From the cell containing the given text, extract its center point as (x, y) coordinate. 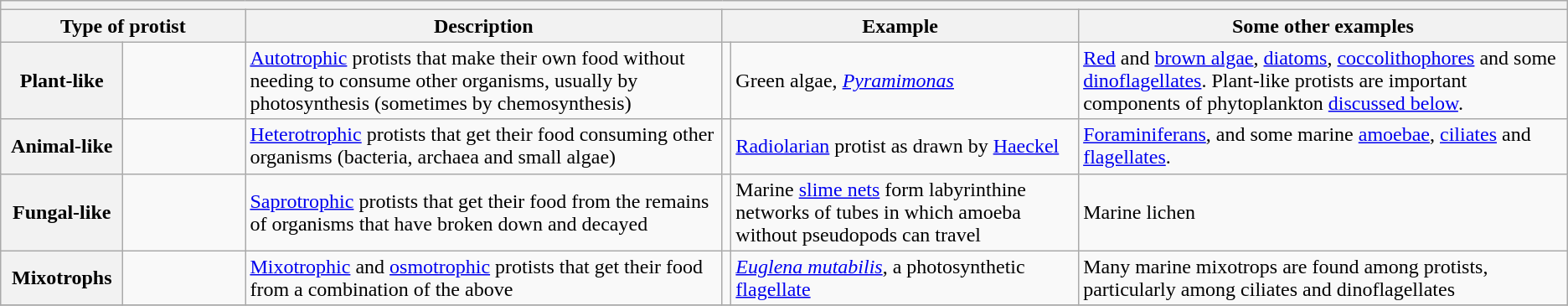
Type of protist (123, 26)
Marine lichen (1323, 212)
Example (900, 26)
Radiolarian protist as drawn by Haeckel (905, 146)
Autotrophic protists that make their own food without needing to consume other organisms, usually by photosynthesis (sometimes by chemosynthesis) (484, 80)
Marine slime nets form labyrinthine networks of tubes in which amoeba without pseudopods can travel (905, 212)
Euglena mutabilis, a photosynthetic flagellate (905, 278)
Foraminiferans, and some marine amoebae, ciliates and flagellates. (1323, 146)
Plant-like (62, 80)
Heterotrophic protists that get their food consuming other organisms (bacteria, archaea and small algae) (484, 146)
Mixotrophic and osmotrophic protists that get their food from a combination of the above (484, 278)
Saprotrophic protists that get their food from the remains of organisms that have broken down and decayed (484, 212)
Description (484, 26)
Some other examples (1323, 26)
Many marine mixotrops are found among protists, particularly among ciliates and dinoflagellates (1323, 278)
Green algae, Pyramimonas (905, 80)
Animal-like (62, 146)
Fungal-like (62, 212)
Mixotrophs (62, 278)
